Return the [x, y] coordinate for the center point of the cell that contains the specified text.  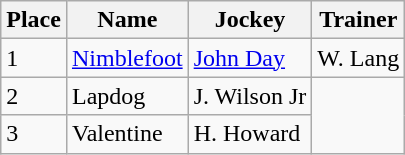
Lapdog [127, 96]
3 [34, 134]
John Day [250, 58]
2 [34, 96]
H. Howard [250, 134]
1 [34, 58]
Valentine [127, 134]
Trainer [358, 20]
J. Wilson Jr [250, 96]
W. Lang [358, 58]
Place [34, 20]
Jockey [250, 20]
Name [127, 20]
Nimblefoot [127, 58]
